Extract the (X, Y) coordinate from the center of the cell holding the provided text.  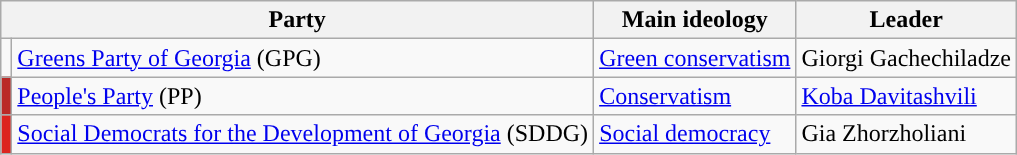
Conservatism (695, 96)
Koba Davitashvili (906, 96)
Greens Party of Georgia (GPG) (303, 58)
Leader (906, 20)
Social Democrats for the Development of Georgia (SDDG) (303, 134)
Main ideology (695, 20)
Green conservatism (695, 58)
Party (298, 20)
Social democracy (695, 134)
Gia Zhorzholiani (906, 134)
Giorgi Gachechiladze (906, 58)
People's Party (PP) (303, 96)
